Output the (X, Y) coordinate of the center of the cell containing the given text.  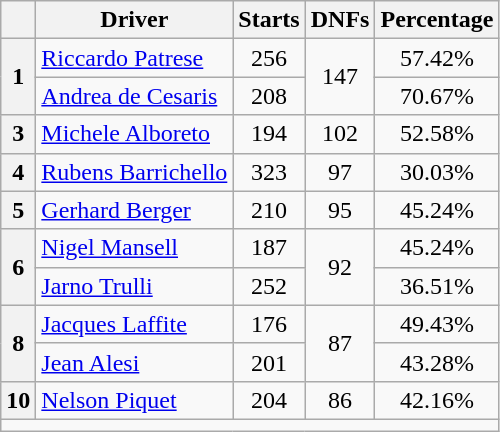
204 (269, 400)
Rubens Barrichello (134, 172)
95 (340, 210)
256 (269, 58)
DNFs (340, 20)
1 (18, 77)
57.42% (437, 58)
3 (18, 134)
252 (269, 286)
6 (18, 267)
5 (18, 210)
86 (340, 400)
36.51% (437, 286)
176 (269, 324)
10 (18, 400)
Percentage (437, 20)
4 (18, 172)
187 (269, 248)
Jacques Laffite (134, 324)
92 (340, 267)
Nelson Piquet (134, 400)
Driver (134, 20)
201 (269, 362)
49.43% (437, 324)
30.03% (437, 172)
52.58% (437, 134)
Jarno Trulli (134, 286)
Jean Alesi (134, 362)
194 (269, 134)
43.28% (437, 362)
87 (340, 343)
Andrea de Cesaris (134, 96)
102 (340, 134)
Gerhard Berger (134, 210)
Starts (269, 20)
97 (340, 172)
8 (18, 343)
208 (269, 96)
147 (340, 77)
Nigel Mansell (134, 248)
Riccardo Patrese (134, 58)
42.16% (437, 400)
Michele Alboreto (134, 134)
70.67% (437, 96)
323 (269, 172)
210 (269, 210)
